Identify which cell holds the provided text, then report its [X, Y] central coordinate. 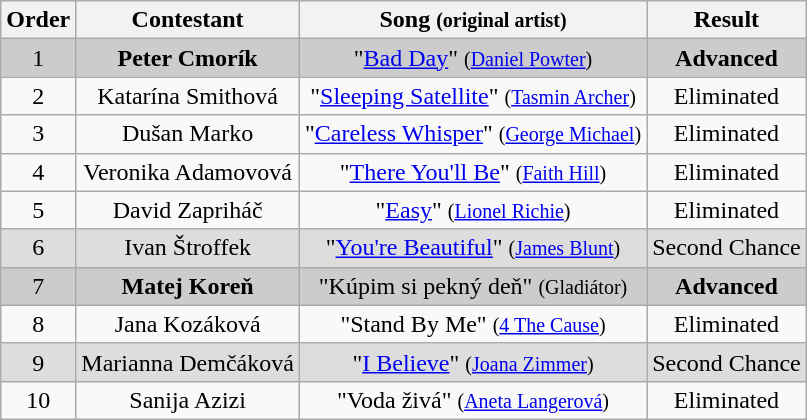
4 [38, 172]
3 [38, 134]
Katarína Smithová [188, 96]
Song (original artist) [472, 20]
6 [38, 248]
"Stand By Me" (4 The Cause) [472, 324]
"Bad Day" (Daniel Powter) [472, 58]
9 [38, 362]
Marianna Demčáková [188, 362]
Peter Cmorík [188, 58]
Contestant [188, 20]
8 [38, 324]
"Sleeping Satellite" (Tasmin Archer) [472, 96]
Order [38, 20]
"There You'll Be" (Faith Hill) [472, 172]
"Careless Whisper" (George Michael) [472, 134]
Matej Koreň [188, 286]
5 [38, 210]
"Easy" (Lionel Richie) [472, 210]
Result [727, 20]
"Kúpim si pekný deň" (Gladiátor) [472, 286]
10 [38, 400]
Ivan Štroffek [188, 248]
David Zapriháč [188, 210]
7 [38, 286]
"You're Beautiful" (James Blunt) [472, 248]
Veronika Adamovová [188, 172]
2 [38, 96]
1 [38, 58]
Dušan Marko [188, 134]
Sanija Azizi [188, 400]
Jana Kozáková [188, 324]
"I Believe" (Joana Zimmer) [472, 362]
"Voda živá" (Aneta Langerová) [472, 400]
